Scan for the cell matching the given text and deliver its [x, y] coordinate at center. 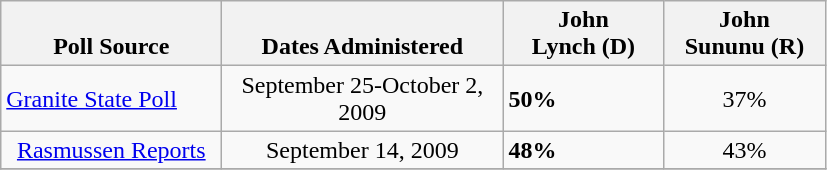
Poll Source [112, 34]
September 25-October 2, 2009 [362, 98]
50% [584, 98]
September 14, 2009 [362, 150]
48% [584, 150]
JohnLynch (D) [584, 34]
Dates Administered [362, 34]
JohnSununu (R) [744, 34]
Rasmussen Reports [112, 150]
43% [744, 150]
Granite State Poll [112, 98]
37% [744, 98]
